Capture the cell that displays the provided text and extract its [X, Y] central coordinate. 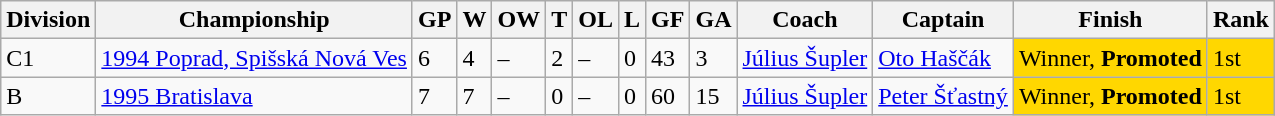
Finish [1110, 20]
OL [596, 20]
Oto Haščák [944, 58]
6 [434, 58]
GF [668, 20]
C1 [48, 58]
2 [560, 58]
3 [714, 58]
GP [434, 20]
Coach [805, 20]
GA [714, 20]
W [474, 20]
T [560, 20]
43 [668, 58]
OW [519, 20]
Peter Šťastný [944, 96]
1994 Poprad, Spišská Nová Ves [254, 58]
B [48, 96]
Division [48, 20]
Rank [1240, 20]
L [632, 20]
15 [714, 96]
Captain [944, 20]
60 [668, 96]
4 [474, 58]
1995 Bratislava [254, 96]
Championship [254, 20]
